Capture the cell that displays the provided text and extract its (x, y) central coordinate. 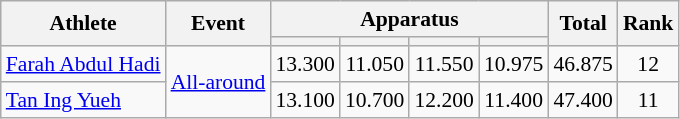
13.300 (304, 64)
Tan Ing Yueh (84, 100)
11.050 (374, 64)
10.975 (514, 64)
11 (648, 100)
13.100 (304, 100)
All-around (218, 82)
Event (218, 24)
46.875 (582, 64)
12 (648, 64)
47.400 (582, 100)
Rank (648, 24)
11.400 (514, 100)
Athlete (84, 24)
11.550 (444, 64)
Farah Abdul Hadi (84, 64)
12.200 (444, 100)
Apparatus (409, 19)
Total (582, 24)
10.700 (374, 100)
